Scan for the cell matching the given text and deliver its (X, Y) coordinate at center. 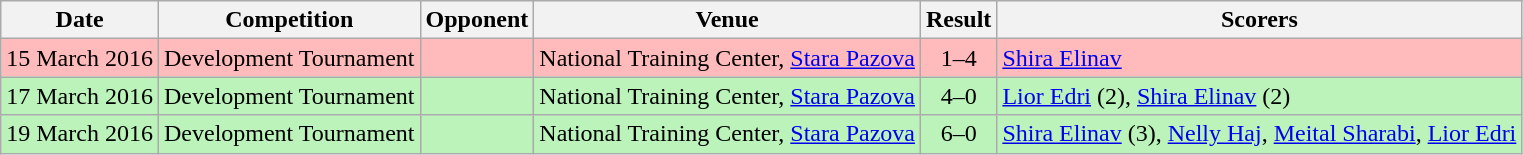
19 March 2016 (80, 134)
Result (958, 20)
Venue (728, 20)
Shira Elinav (3), Nelly Haj, Meital Sharabi, Lior Edri (1260, 134)
1–4 (958, 58)
17 March 2016 (80, 96)
Scorers (1260, 20)
Date (80, 20)
Opponent (477, 20)
Competition (289, 20)
4–0 (958, 96)
6–0 (958, 134)
15 March 2016 (80, 58)
Shira Elinav (1260, 58)
Lior Edri (2), Shira Elinav (2) (1260, 96)
